Capture the cell that displays the provided text and extract its [X, Y] central coordinate. 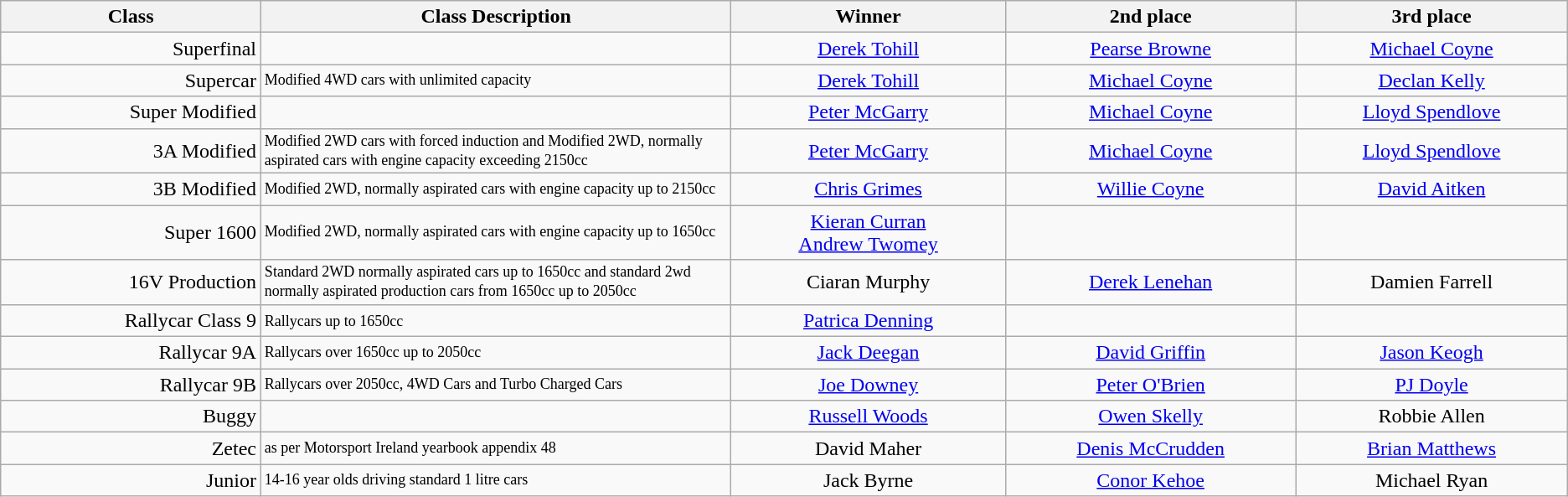
3B Modified [131, 189]
Willie Coyne [1150, 189]
Modified 2WD, normally aspirated cars with engine capacity up to 2150cc [496, 189]
Russell Woods [869, 417]
David Maher [869, 448]
Modified 4WD cars with unlimited capacity [496, 80]
Owen Skelly [1150, 417]
as per Motorsport Ireland yearbook appendix 48 [496, 448]
16V Production [131, 282]
Winner [869, 17]
Class Description [496, 17]
Super Modified [131, 112]
3rd place [1431, 17]
Declan Kelly [1431, 80]
14-16 year olds driving standard 1 litre cars [496, 480]
PJ Doyle [1431, 385]
Zetec [131, 448]
Class [131, 17]
Kieran Curran Andrew Twomey [869, 233]
Buggy [131, 417]
Conor Kehoe [1150, 480]
Brian Matthews [1431, 448]
Super 1600 [131, 233]
Damien Farrell [1431, 282]
2nd place [1150, 17]
Derek Lenehan [1150, 282]
Rallycars up to 1650cc [496, 320]
Standard 2WD normally aspirated cars up to 1650cc and standard 2wd normally aspirated production cars from 1650cc up to 2050cc [496, 282]
David Griffin [1150, 353]
Chris Grimes [869, 189]
Rallycar 9A [131, 353]
Robbie Allen [1431, 417]
Joe Downey [869, 385]
Rallycar 9B [131, 385]
Junior [131, 480]
Modified 2WD, normally aspirated cars with engine capacity up to 1650cc [496, 233]
David Aitken [1431, 189]
Ciaran Murphy [869, 282]
Jack Deegan [869, 353]
Peter O'Brien [1150, 385]
Rallycar Class 9 [131, 320]
3A Modified [131, 151]
Pearse Browne [1150, 49]
Superfinal [131, 49]
Supercar [131, 80]
Denis McCrudden [1150, 448]
Patrica Denning [869, 320]
Modified 2WD cars with forced induction and Modified 2WD, normally aspirated cars with engine capacity exceeding 2150cc [496, 151]
Rallycars over 1650cc up to 2050cc [496, 353]
Rallycars over 2050cc, 4WD Cars and Turbo Charged Cars [496, 385]
Michael Ryan [1431, 480]
Jack Byrne [869, 480]
Jason Keogh [1431, 353]
